Capture the cell that displays the provided text and extract its (x, y) central coordinate. 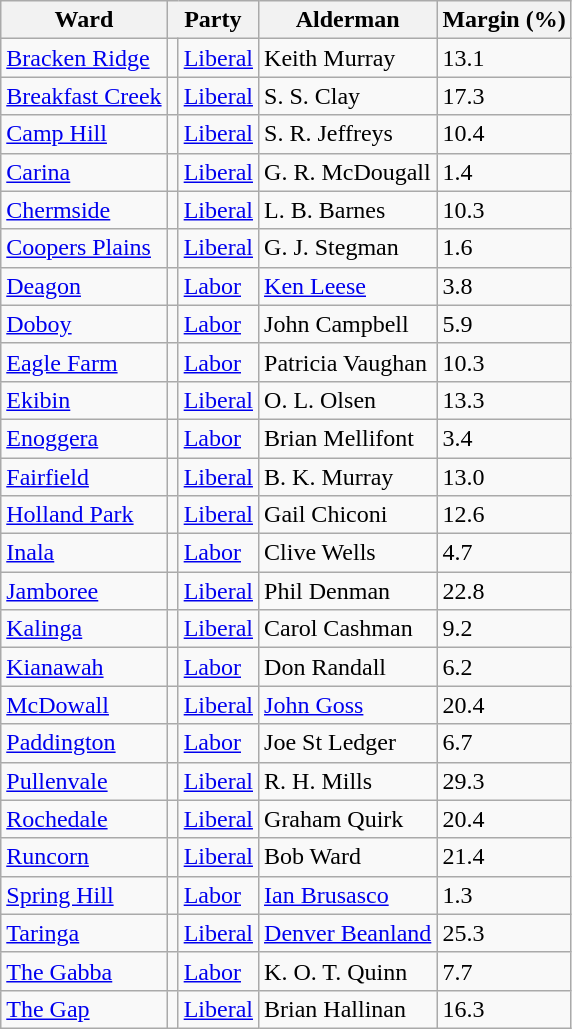
Spring Hill (84, 895)
S. R. Jeffreys (348, 134)
Paddington (84, 743)
Gail Chiconi (348, 515)
L. B. Barnes (348, 210)
25.3 (504, 933)
Breakfast Creek (84, 96)
Keith Murray (348, 58)
29.3 (504, 781)
Camp Hill (84, 134)
Don Randall (348, 667)
Doboy (84, 324)
Brian Mellifont (348, 438)
13.3 (504, 400)
21.4 (504, 857)
Coopers Plains (84, 248)
17.3 (504, 96)
Ward (84, 20)
3.4 (504, 438)
9.2 (504, 629)
Phil Denman (348, 591)
G. J. Stegman (348, 248)
O. L. Olsen (348, 400)
3.8 (504, 286)
Brian Hallinan (348, 1009)
Holland Park (84, 515)
Pullenvale (84, 781)
Graham Quirk (348, 819)
John Campbell (348, 324)
7.7 (504, 971)
Enoggera (84, 438)
Ken Leese (348, 286)
Bracken Ridge (84, 58)
Patricia Vaughan (348, 362)
G. R. McDougall (348, 172)
The Gap (84, 1009)
R. H. Mills (348, 781)
Joe St Ledger (348, 743)
Rochedale (84, 819)
4.7 (504, 553)
Taringa (84, 933)
13.1 (504, 58)
Runcorn (84, 857)
McDowall (84, 705)
6.2 (504, 667)
Inala (84, 553)
Alderman (348, 20)
Ekibin (84, 400)
Carol Cashman (348, 629)
1.3 (504, 895)
13.0 (504, 477)
Bob Ward (348, 857)
16.3 (504, 1009)
1.6 (504, 248)
Jamboree (84, 591)
22.8 (504, 591)
Deagon (84, 286)
K. O. T. Quinn (348, 971)
6.7 (504, 743)
B. K. Murray (348, 477)
Margin (%) (504, 20)
Carina (84, 172)
Kianawah (84, 667)
S. S. Clay (348, 96)
Fairfield (84, 477)
Eagle Farm (84, 362)
John Goss (348, 705)
Party (212, 20)
12.6 (504, 515)
10.4 (504, 134)
Denver Beanland (348, 933)
Ian Brusasco (348, 895)
Clive Wells (348, 553)
Kalinga (84, 629)
1.4 (504, 172)
The Gabba (84, 971)
5.9 (504, 324)
Chermside (84, 210)
